For the text-containing cell, return its midpoint in (X, Y) coordinate format. 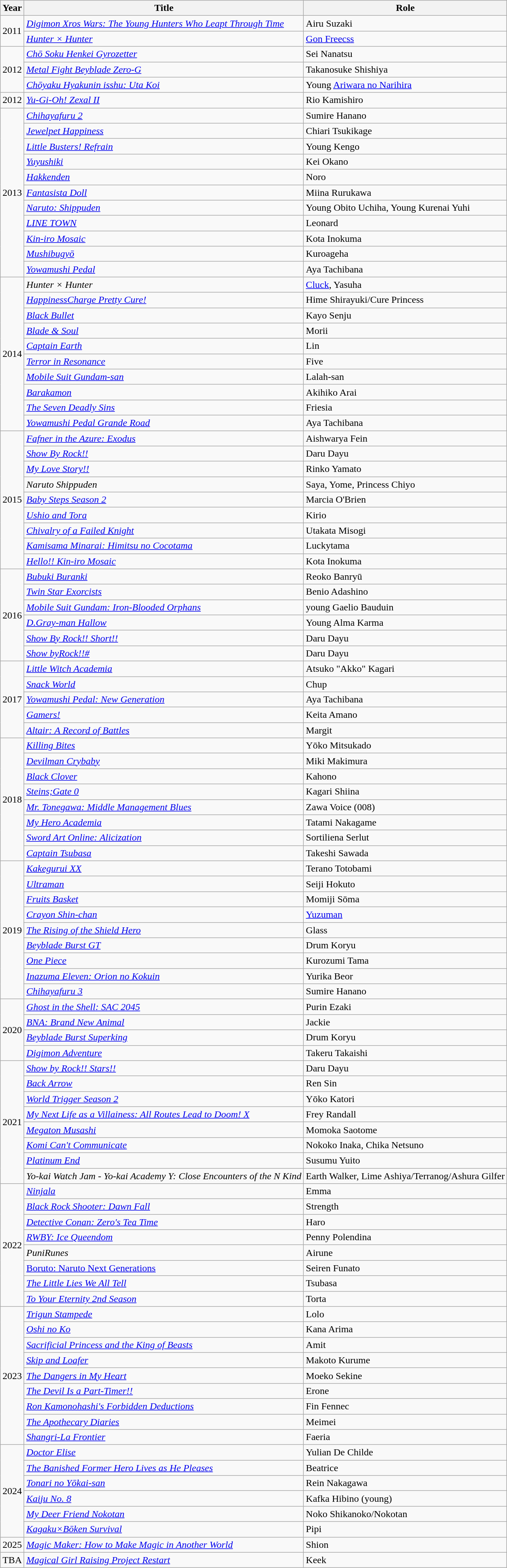
The Rising of the Shield Hero (164, 930)
The Apothecary Diaries (164, 1421)
Trigun Stampede (164, 1314)
Benio Adashino (405, 592)
Young Alma Karma (405, 623)
Penny Polendina (405, 1237)
Black Bullet (164, 315)
Terano Totobami (405, 868)
Haro (405, 1222)
Margit (405, 730)
Faeria (405, 1437)
D.Gray-man Hallow (164, 623)
Show byRock!!# (164, 653)
Marcia O'Brien (405, 500)
Kaiju No. 8 (164, 1499)
Seiji Hokuto (405, 884)
Blade & Soul (164, 331)
Seiren Funato (405, 1268)
Keek (405, 1560)
Kahono (405, 776)
2020 (12, 1030)
Snack World (164, 684)
Kayo Senju (405, 315)
Noro (405, 177)
Show By Rock!! Short!! (164, 638)
Digimon Adventure (164, 1053)
Kuroageha (405, 254)
2011 (12, 31)
Shangri-La Frontier (164, 1437)
Kagaku×Bōken Survival (164, 1529)
2022 (12, 1245)
TBA (12, 1560)
Kana Arima (405, 1329)
Miina Rurukawa (405, 193)
HappinessCharge Pretty Cure! (164, 300)
Rio Kamishiro (405, 100)
Amit (405, 1345)
One Piece (164, 961)
Takeru Takaishi (405, 1053)
Kei Okano (405, 161)
Ren Sin (405, 1084)
Utakata Misogi (405, 530)
The Little Lies We All Tell (164, 1283)
Hime Shirayuki/Cure Princess (405, 300)
Yulian De Childe (405, 1453)
Tatami Nakagame (405, 822)
Makoto Kurume (405, 1360)
Mobile Suit Gundam: Iron-Blooded Orphans (164, 607)
Leonard (405, 223)
Nokoko Inaka, Chika Netsuno (405, 1145)
Yuyushiki (164, 161)
Fin Fennec (405, 1406)
Naruto: Shippuden (164, 208)
Cluck, Yasuha (405, 285)
Young Kengo (405, 146)
Captain Earth (164, 346)
Tsubasa (405, 1283)
Show by Rock!! Stars!! (164, 1068)
2019 (12, 930)
Megaton Musashi (164, 1130)
Oshi no Ko (164, 1329)
Back Arrow (164, 1084)
Kafka Hibino (young) (405, 1499)
Chup (405, 684)
Noko Shikanoko/Nokotan (405, 1514)
Lin (405, 346)
Kamisama Minarai: Himitsu no Cocotama (164, 546)
Sortiliena Serlut (405, 838)
Yu-Gi-Oh! Zexal II (164, 100)
BNA: Brand New Animal (164, 1022)
Terror in Resonance (164, 361)
The Seven Deadly Sins (164, 407)
Lalah-san (405, 377)
Mushibugyō (164, 254)
Chiari Tsukikage (405, 131)
Mobile Suit Gundam-san (164, 377)
Takanosuke Shishiya (405, 69)
Twin Star Exorcists (164, 592)
PuniRunes (164, 1253)
Black Rock Shooter: Dawn Fall (164, 1207)
Chihayafuru 2 (164, 115)
Yuzuman (405, 914)
2024 (12, 1491)
Detective Conan: Zero's Tea Time (164, 1222)
Five (405, 361)
Kin-iro Mosaic (164, 239)
Kagari Shiina (405, 792)
Aishwarya Fein (405, 438)
Yowamushi Pedal Grande Road (164, 423)
Kurozumi Tama (405, 961)
Little Busters! Refrain (164, 146)
Chō Soku Henkei Gyrozetter (164, 54)
Takeshi Sawada (405, 853)
Chōyaku Hyakunin isshu: Uta Koi (164, 85)
Ron Kamonohashi's Forbidden Deductions (164, 1406)
Show By Rock!! (164, 454)
Shion (405, 1545)
The Banished Former Hero Lives as He Pleases (164, 1468)
Torta (405, 1299)
Akihiko Arai (405, 392)
Rinko Yamato (405, 469)
Naruto Shippuden (164, 484)
Pipi (405, 1529)
RWBY: Ice Queendom (164, 1237)
Reoko Banryū (405, 576)
Hello!! Kin-iro Mosaic (164, 561)
Sacrificial Princess and the King of Beasts (164, 1345)
Beyblade Burst GT (164, 945)
Ghost in the Shell: SAC 2045 (164, 1007)
The Dangers in My Heart (164, 1375)
Chivalry of a Failed Knight (164, 530)
Black Clover (164, 776)
Yurika Beor (405, 976)
Chihayafuru 3 (164, 992)
Sei Nanatsu (405, 54)
Devilman Crybaby (164, 761)
Moeko Sekine (405, 1375)
Momiji Sōma (405, 899)
Crayon Shin-chan (164, 914)
Jewelpet Happiness (164, 131)
Fruits Basket (164, 899)
Ninjala (164, 1191)
Metal Fight Beyblade Zero-G (164, 69)
2025 (12, 1545)
Purin Ezaki (405, 1007)
Killing Bites (164, 746)
Hakkenden (164, 177)
Tonari no Yōkai-san (164, 1483)
Beatrice (405, 1468)
Friesia (405, 407)
Komi Can't Communicate (164, 1145)
Ultraman (164, 884)
Luckytama (405, 546)
Fantasista Doll (164, 193)
Title (164, 8)
Platinum End (164, 1160)
Gamers! (164, 715)
Momoka Saotome (405, 1130)
Emma (405, 1191)
Atsuko "Akko" Kagari (405, 669)
My Next Life as a Villainess: All Routes Lead to Doom! X (164, 1114)
My Hero Academia (164, 822)
The Devil Is a Part-Timer!! (164, 1391)
Beyblade Burst Superking (164, 1038)
Susumu Yuito (405, 1160)
Bubuki Buranki (164, 576)
Steins;Gate 0 (164, 792)
Yōko Mitsukado (405, 746)
Keita Amano (405, 715)
Yo-kai Watch Jam - Yo-kai Academy Y: Close Encounters of the N Kind (164, 1176)
Meimei (405, 1421)
Young Ariwara no Narihira (405, 85)
My Deer Friend Nokotan (164, 1514)
Glass (405, 930)
Altair: A Record of Battles (164, 730)
Magic Maker: How to Make Magic in Another World (164, 1545)
Miki Makimura (405, 761)
Mr. Tonegawa: Middle Management Blues (164, 807)
Jackie (405, 1022)
young Gaelio Bauduin (405, 607)
Saya, Yome, Princess Chiyo (405, 484)
Captain Tsubasa (164, 853)
To Your Eternity 2nd Season (164, 1299)
Skip and Loafer (164, 1360)
2017 (12, 699)
2014 (12, 354)
2023 (12, 1376)
2018 (12, 799)
Airune (405, 1253)
Fafner in the Azure: Exodus (164, 438)
Boruto: Naruto Next Generations (164, 1268)
Frey Randall (405, 1114)
Barakamon (164, 392)
2021 (12, 1122)
Kakegurui XX (164, 868)
Little Witch Academia (164, 669)
2013 (12, 192)
2016 (12, 615)
Sword Art Online: Alicization (164, 838)
Baby Steps Season 2 (164, 500)
My Love Story!! (164, 469)
Strength (405, 1207)
Role (405, 8)
Rein Nakagawa (405, 1483)
Doctor Elise (164, 1453)
Yowamushi Pedal (164, 269)
World Trigger Season 2 (164, 1099)
Ushio and Tora (164, 515)
Kirio (405, 515)
Erone (405, 1391)
Yōko Katori (405, 1099)
2015 (12, 500)
Young Obito Uchiha, Young Kurenai Yuhi (405, 208)
Inazuma Eleven: Orion no Kokuin (164, 976)
Yowamushi Pedal: New Generation (164, 700)
Zawa Voice (008) (405, 807)
Morii (405, 331)
Earth Walker, Lime Ashiya/Terranog/Ashura Gilfer (405, 1176)
Year (12, 8)
Airu Suzaki (405, 23)
Digimon Xros Wars: The Young Hunters Who Leapt Through Time (164, 23)
LINE TOWN (164, 223)
Magical Girl Raising Project Restart (164, 1560)
Gon Freecss (405, 39)
Lolo (405, 1314)
